Identify which cell holds the provided text, then report its (X, Y) central coordinate. 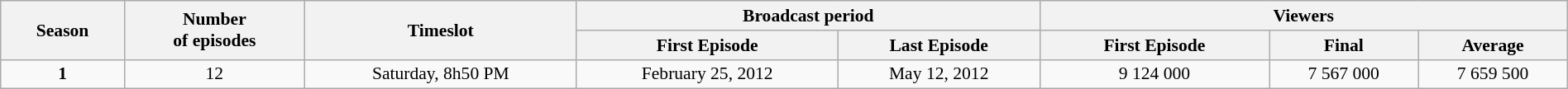
February 25, 2012 (707, 74)
Broadcast period (808, 16)
May 12, 2012 (939, 74)
Timeslot (440, 30)
Numberof episodes (214, 30)
12 (214, 74)
Saturday, 8h50 PM (440, 74)
Final (1344, 45)
Last Episode (939, 45)
Average (1493, 45)
7 567 000 (1344, 74)
7 659 500 (1493, 74)
9 124 000 (1154, 74)
1 (63, 74)
Season (63, 30)
Viewers (1303, 16)
